Provide the (x, y) coordinate of the cell's center where the given text is located.  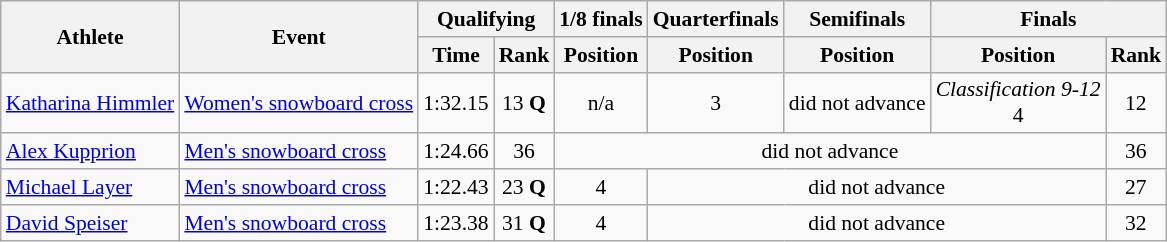
Finals (1049, 19)
Alex Kupprion (90, 152)
n/a (600, 102)
31 Q (524, 223)
Michael Layer (90, 187)
Quarterfinals (716, 19)
Athlete (90, 36)
27 (1136, 187)
David Speiser (90, 223)
Katharina Himmler (90, 102)
Event (298, 36)
Classification 9-12 4 (1018, 102)
1:24.66 (456, 152)
32 (1136, 223)
1:22.43 (456, 187)
13 Q (524, 102)
Time (456, 55)
12 (1136, 102)
1:23.38 (456, 223)
Qualifying (486, 19)
Women's snowboard cross (298, 102)
3 (716, 102)
1/8 finals (600, 19)
Semifinals (858, 19)
1:32.15 (456, 102)
23 Q (524, 187)
